Return (X, Y) of the center of cell containing provided text 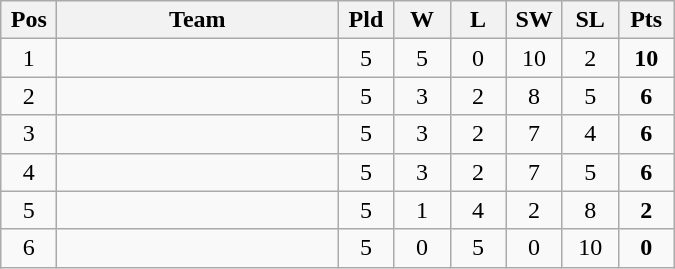
Pts (646, 20)
L (478, 20)
SL (590, 20)
Pos (29, 20)
Team (198, 20)
W (422, 20)
Pld (366, 20)
SW (534, 20)
